Identify which cell holds the provided text, then report its (x, y) central coordinate. 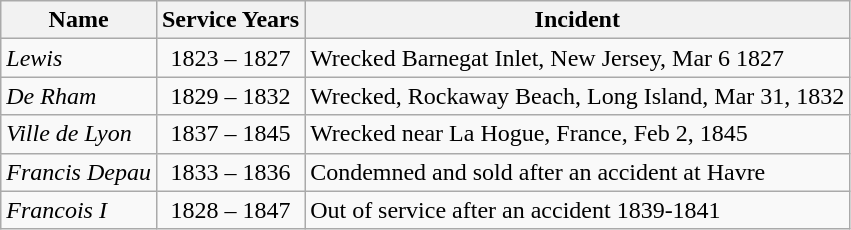
Condemned and sold after an accident at Havre (578, 172)
1828 – 1847 (230, 210)
1823 – 1827 (230, 58)
1829 – 1832 (230, 96)
1837 – 1845 (230, 134)
De Rham (79, 96)
Wrecked, Rockaway Beach, Long Island, Mar 31, 1832 (578, 96)
1833 – 1836 (230, 172)
Francois I (79, 210)
Service Years (230, 20)
Incident (578, 20)
Francis Depau (79, 172)
Wrecked near La Hogue, France, Feb 2, 1845 (578, 134)
Ville de Lyon (79, 134)
Name (79, 20)
Wrecked Barnegat Inlet, New Jersey, Mar 6 1827 (578, 58)
Out of service after an accident 1839-1841 (578, 210)
Lewis (79, 58)
